Determine the [X, Y] coordinate at the center of the cell enclosing the given text.  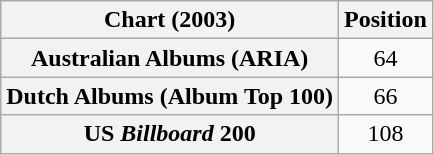
66 [386, 96]
108 [386, 134]
64 [386, 58]
Chart (2003) [170, 20]
Australian Albums (ARIA) [170, 58]
Dutch Albums (Album Top 100) [170, 96]
Position [386, 20]
US Billboard 200 [170, 134]
